Locate the cell with the specified text and output its (x, y) center coordinate. 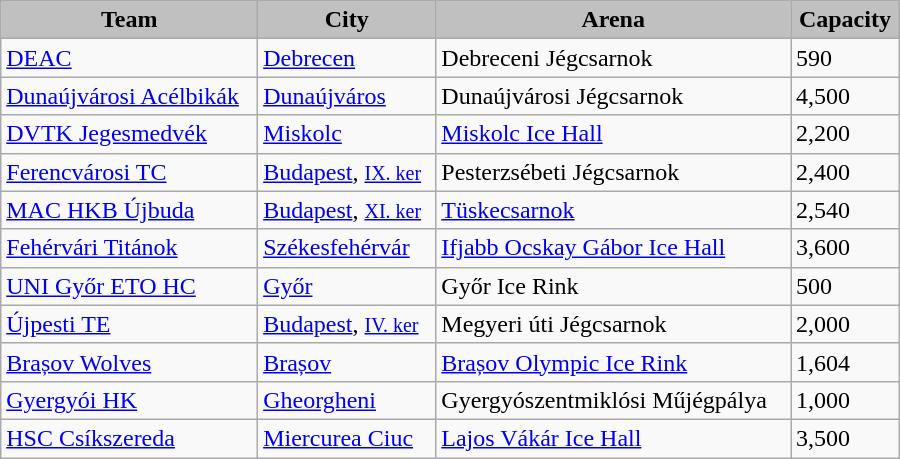
4,500 (846, 96)
2,540 (846, 210)
Győr (347, 286)
Budapest, XI. ker (347, 210)
Brașov Olympic Ice Rink (614, 362)
Team (130, 20)
3,500 (846, 438)
Megyeri úti Jégcsarnok (614, 324)
Debrecen (347, 58)
Gyergyói HK (130, 400)
Ferencvárosi TC (130, 172)
Budapest, IV. ker (347, 324)
Budapest, IX. ker (347, 172)
Dunaújvárosi Acélbikák (130, 96)
DEAC (130, 58)
Brașov (347, 362)
Ifjabb Ocskay Gábor Ice Hall (614, 248)
City (347, 20)
Gyergyószentmiklósi Műjégpálya (614, 400)
2,000 (846, 324)
Pesterzsébeti Jégcsarnok (614, 172)
Gheorgheni (347, 400)
1,000 (846, 400)
1,604 (846, 362)
Capacity (846, 20)
500 (846, 286)
2,200 (846, 134)
UNI Győr ETO HC (130, 286)
Dunaújváros (347, 96)
590 (846, 58)
Debreceni Jégcsarnok (614, 58)
Újpesti TE (130, 324)
Brașov Wolves (130, 362)
DVTK Jegesmedvék (130, 134)
Miskolc Ice Hall (614, 134)
2,400 (846, 172)
Tüskecsarnok (614, 210)
Lajos Vákár Ice Hall (614, 438)
Győr Ice Rink (614, 286)
Arena (614, 20)
Dunaújvárosi Jégcsarnok (614, 96)
3,600 (846, 248)
Fehérvári Titánok (130, 248)
MAC HKB Újbuda (130, 210)
HSC Csíkszereda (130, 438)
Székesfehérvár (347, 248)
Miskolc (347, 134)
Miercurea Ciuc (347, 438)
